Search for the cell housing the specified text and yield its [X, Y] center coordinate. 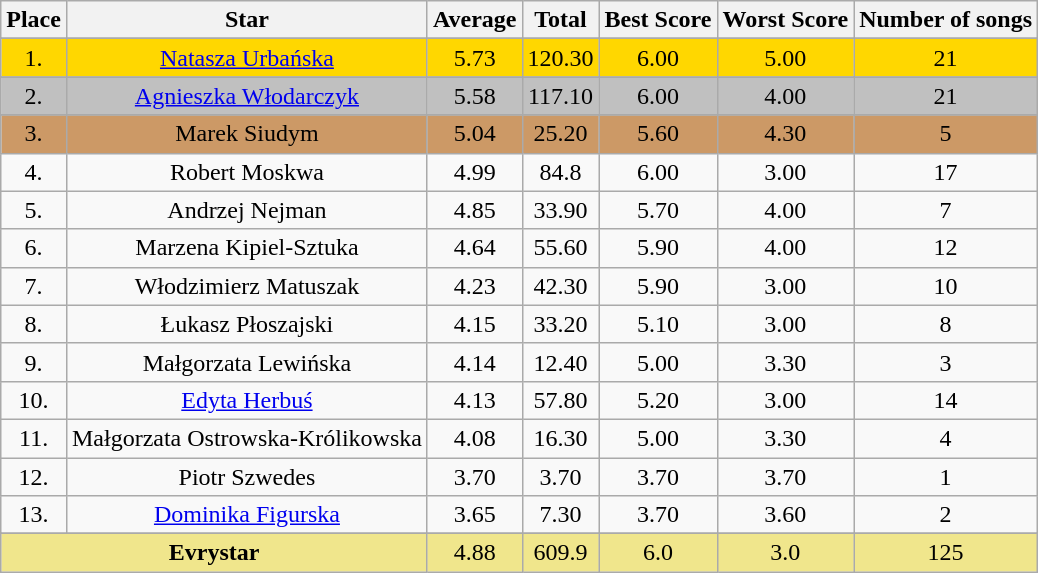
5.20 [658, 400]
1 [946, 477]
33.20 [560, 324]
5.10 [658, 324]
13. [34, 515]
2 [946, 515]
55.60 [560, 248]
5.04 [474, 134]
5 [946, 134]
17 [946, 172]
25.20 [560, 134]
14 [946, 400]
117.10 [560, 96]
Włodzimierz Matuszak [246, 286]
4.13 [474, 400]
Best Score [658, 20]
42.30 [560, 286]
Edyta Herbuś [246, 400]
3.60 [786, 515]
4.88 [474, 553]
33.90 [560, 210]
4. [34, 172]
Place [34, 20]
Average [474, 20]
7.30 [560, 515]
Marzena Kipiel-Sztuka [246, 248]
7. [34, 286]
1. [34, 58]
5.60 [658, 134]
8. [34, 324]
6.0 [658, 553]
Łukasz Płoszajski [246, 324]
Worst Score [786, 20]
11. [34, 438]
10. [34, 400]
16.30 [560, 438]
4.99 [474, 172]
4 [946, 438]
12.40 [560, 362]
Piotr Szwedes [246, 477]
120.30 [560, 58]
5.58 [474, 96]
4.64 [474, 248]
9. [34, 362]
Małgorzata Lewińska [246, 362]
Agnieszka Włodarczyk [246, 96]
3. [34, 134]
Evrystar [214, 553]
2. [34, 96]
4.23 [474, 286]
10 [946, 286]
Małgorzata Ostrowska-Królikowska [246, 438]
Andrzej Nejman [246, 210]
5. [34, 210]
4.08 [474, 438]
4.14 [474, 362]
6. [34, 248]
3.65 [474, 515]
5.70 [658, 210]
609.9 [560, 553]
4.15 [474, 324]
Total [560, 20]
Natasza Urbańska [246, 58]
57.80 [560, 400]
Number of songs [946, 20]
3.0 [786, 553]
125 [946, 553]
Marek Siudym [246, 134]
5.73 [474, 58]
Dominika Figurska [246, 515]
Robert Moskwa [246, 172]
84.8 [560, 172]
8 [946, 324]
4.30 [786, 134]
Star [246, 20]
7 [946, 210]
3 [946, 362]
4.85 [474, 210]
12 [946, 248]
12. [34, 477]
